Detect which cell encompasses the target text, then output its [x, y] center coordinate. 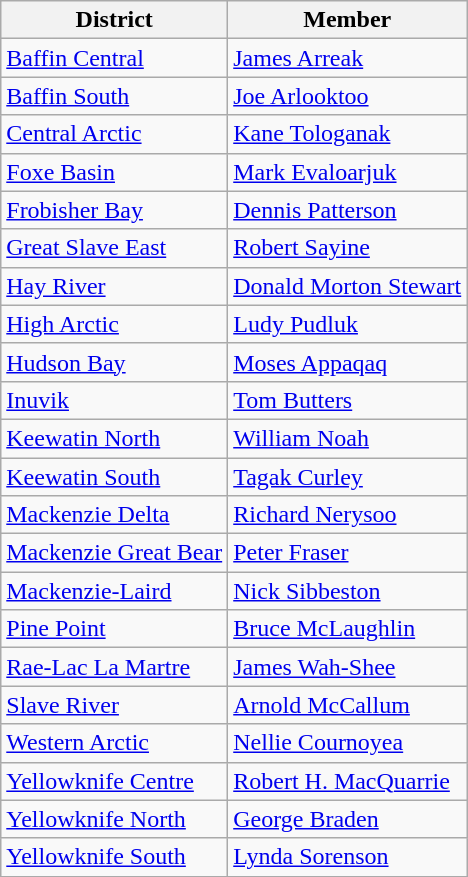
Tagak Curley [348, 477]
James Wah-Shee [348, 667]
Peter Fraser [348, 553]
Kane Tologanak [348, 134]
Slave River [114, 705]
Frobisher Bay [114, 210]
George Braden [348, 819]
Mackenzie Delta [114, 515]
Donald Morton Stewart [348, 286]
Arnold McCallum [348, 705]
Nick Sibbeston [348, 591]
Lynda Sorenson [348, 857]
James Arreak [348, 58]
Member [348, 20]
Joe Arlooktoo [348, 96]
Pine Point [114, 629]
William Noah [348, 438]
Keewatin South [114, 477]
Hay River [114, 286]
Mackenzie Great Bear [114, 553]
Rae-Lac La Martre [114, 667]
Tom Butters [348, 400]
Inuvik [114, 400]
Bruce McLaughlin [348, 629]
Mark Evaloarjuk [348, 172]
Western Arctic [114, 743]
Ludy Pudluk [348, 324]
Moses Appaqaq [348, 362]
Baffin Central [114, 58]
Foxe Basin [114, 172]
Richard Nerysoo [348, 515]
Great Slave East [114, 248]
Yellowknife North [114, 819]
Central Arctic [114, 134]
Dennis Patterson [348, 210]
District [114, 20]
Mackenzie-Laird [114, 591]
Yellowknife Centre [114, 781]
Robert H. MacQuarrie [348, 781]
Hudson Bay [114, 362]
Baffin South [114, 96]
Nellie Cournoyea [348, 743]
High Arctic [114, 324]
Yellowknife South [114, 857]
Keewatin North [114, 438]
Robert Sayine [348, 248]
